Locate the cell with the specified text and output its (X, Y) center coordinate. 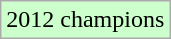
2012 champions (86, 20)
